Pinpoint the cell where the given text exists, returning its (x, y) midpoint coordinate. 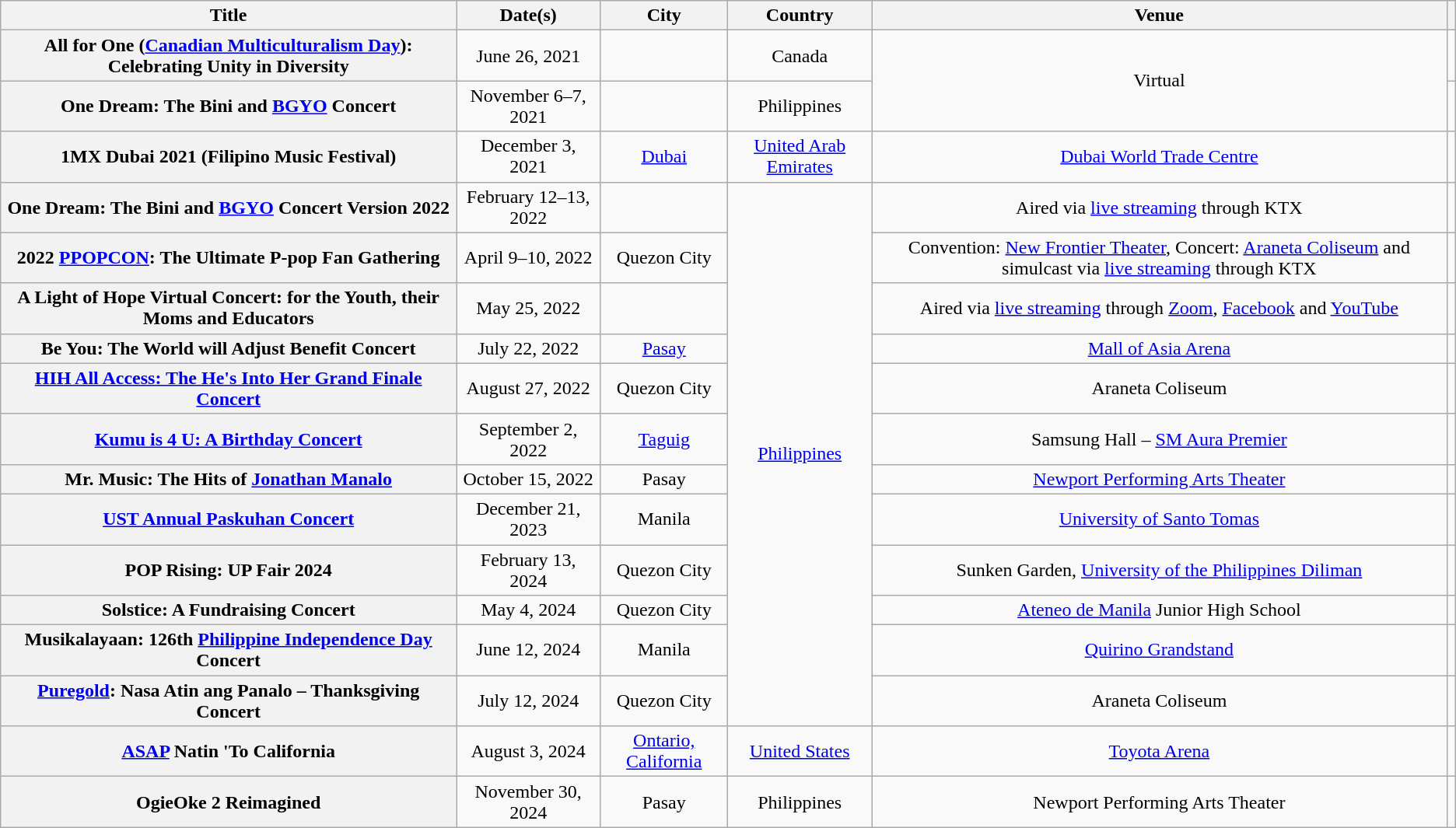
United Arab Emirates (800, 157)
Aired via live streaming through KTX (1159, 207)
UST Annual Paskuhan Concert (229, 519)
Title (229, 16)
July 12, 2024 (529, 701)
August 3, 2024 (529, 751)
December 3, 2021 (529, 157)
Puregold: Nasa Atin ang Panalo – Thanksgiving Concert (229, 701)
POP Rising: UP Fair 2024 (229, 569)
City (664, 16)
Virtual (1159, 81)
1MX Dubai 2021 (Filipino Music Festival) (229, 157)
Venue (1159, 16)
Dubai (664, 157)
November 30, 2024 (529, 802)
Solstice: A Fundraising Concert (229, 610)
OgieOke 2 Reimagined (229, 802)
June 12, 2024 (529, 650)
April 9–10, 2022 (529, 258)
Taguig (664, 438)
June 26, 2021 (529, 56)
Aired via live streaming through Zoom, Facebook and YouTube (1159, 308)
May 25, 2022 (529, 308)
Mall of Asia Arena (1159, 348)
2022 PPOPCON: The Ultimate P-pop Fan Gathering (229, 258)
February 13, 2024 (529, 569)
A Light of Hope Virtual Concert: for the Youth, their Moms and Educators (229, 308)
Sunken Garden, University of the Philippines Diliman (1159, 569)
Toyota Arena (1159, 751)
One Dream: The Bini and BGYO Concert (229, 106)
November 6–7, 2021 (529, 106)
Country (800, 16)
Quirino Grandstand (1159, 650)
Ontario, California (664, 751)
HIH All Access: The He's Into Her Grand Finale Concert (229, 389)
One Dream: The Bini and BGYO Concert Version 2022 (229, 207)
Dubai World Trade Centre (1159, 157)
Mr. Music: The Hits of Jonathan Manalo (229, 479)
University of Santo Tomas (1159, 519)
Musikalayaan: 126th Philippine Independence Day Concert (229, 650)
ASAP Natin 'To California (229, 751)
May 4, 2024 (529, 610)
February 12–13, 2022 (529, 207)
Convention: New Frontier Theater, Concert: Araneta Coliseum and simulcast via live streaming through KTX (1159, 258)
July 22, 2022 (529, 348)
October 15, 2022 (529, 479)
August 27, 2022 (529, 389)
Be You: The World will Adjust Benefit Concert (229, 348)
All for One (Canadian Multiculturalism Day): Celebrating Unity in Diversity (229, 56)
United States (800, 751)
Date(s) (529, 16)
Ateneo de Manila Junior High School (1159, 610)
Canada (800, 56)
Samsung Hall – SM Aura Premier (1159, 438)
December 21, 2023 (529, 519)
September 2, 2022 (529, 438)
Kumu is 4 U: A Birthday Concert (229, 438)
